Search for the cell housing the specified text and yield its (x, y) center coordinate. 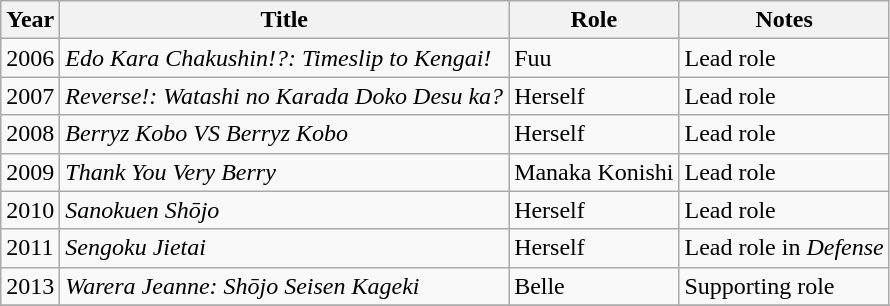
Role (594, 20)
2008 (30, 134)
Sanokuen Shōjo (284, 210)
2009 (30, 172)
Sengoku Jietai (284, 248)
Edo Kara Chakushin!?: Timeslip to Kengai! (284, 58)
Notes (784, 20)
Belle (594, 286)
Year (30, 20)
2010 (30, 210)
Warera Jeanne: Shōjo Seisen Kageki (284, 286)
2011 (30, 248)
Title (284, 20)
Berryz Kobo VS Berryz Kobo (284, 134)
2007 (30, 96)
Reverse!: Watashi no Karada Doko Desu ka? (284, 96)
Manaka Konishi (594, 172)
Thank You Very Berry (284, 172)
2006 (30, 58)
Supporting role (784, 286)
Fuu (594, 58)
Lead role in Defense (784, 248)
2013 (30, 286)
